Locate the cell with the specified text and output its (X, Y) center coordinate. 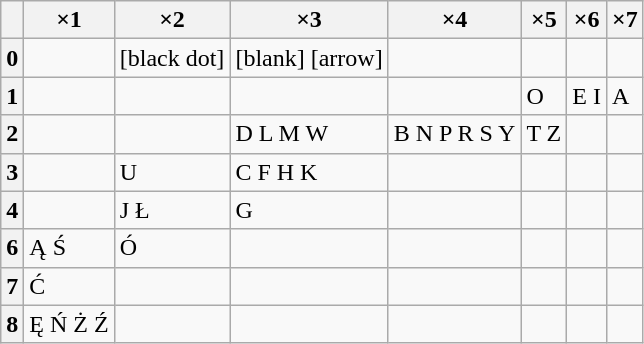
1 (12, 96)
×4 (454, 20)
U (172, 172)
Ó (172, 248)
C F H K (309, 172)
8 (12, 324)
B N P R S Y (454, 134)
Ę Ń Ż Ź (69, 324)
4 (12, 210)
G (309, 210)
E I (587, 96)
0 (12, 58)
7 (12, 286)
Ą Ś (69, 248)
×3 (309, 20)
T Z (544, 134)
[black dot] (172, 58)
×5 (544, 20)
×6 (587, 20)
×7 (626, 20)
×1 (69, 20)
3 (12, 172)
Ć (69, 286)
6 (12, 248)
J Ł (172, 210)
O (544, 96)
×2 (172, 20)
[blank] [arrow] (309, 58)
2 (12, 134)
D L M W (309, 134)
A (626, 96)
